Locate the cell with the specified text and output its (X, Y) center coordinate. 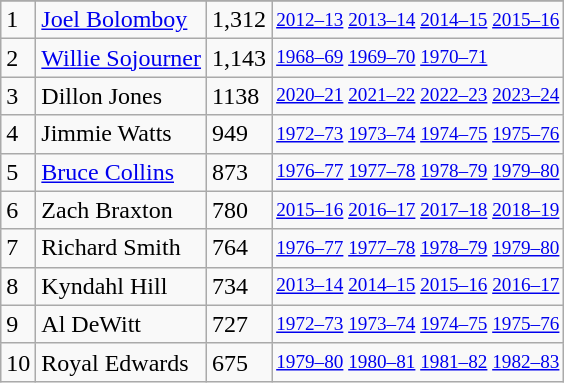
727 (240, 324)
1 (18, 20)
2015–16 2016–17 2017–18 2018–19 (418, 210)
Jimmie Watts (122, 134)
2012–13 2013–14 2014–15 2015–16 (418, 20)
10 (18, 362)
2013–14 2014–15 2015–16 2016–17 (418, 286)
734 (240, 286)
1979–80 1980–81 1981–82 1982–83 (418, 362)
2020–21 2021–22 2022–23 2023–24 (418, 96)
1,312 (240, 20)
675 (240, 362)
780 (240, 210)
764 (240, 248)
Willie Sojourner (122, 58)
5 (18, 172)
2 (18, 58)
Al DeWitt (122, 324)
949 (240, 134)
873 (240, 172)
Bruce Collins (122, 172)
8 (18, 286)
1,143 (240, 58)
7 (18, 248)
1968–69 1969–70 1970–71 (418, 58)
Royal Edwards (122, 362)
3 (18, 96)
Dillon Jones (122, 96)
Richard Smith (122, 248)
4 (18, 134)
Kyndahl Hill (122, 286)
Joel Bolomboy (122, 20)
1138 (240, 96)
6 (18, 210)
Zach Braxton (122, 210)
9 (18, 324)
